Return the (x, y) coordinate for the center point of the cell that contains the specified text.  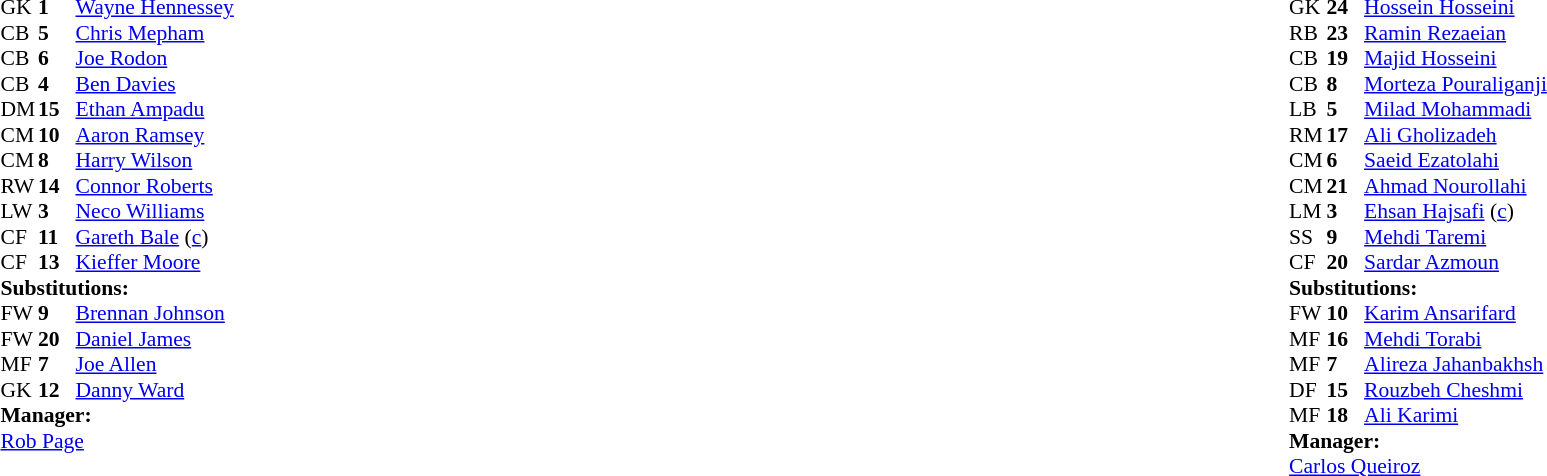
Connor Roberts (155, 186)
16 (1346, 339)
RB (1308, 33)
23 (1346, 33)
Joe Rodon (155, 59)
11 (57, 237)
Joe Allen (155, 365)
Sardar Azmoun (1456, 263)
RW (19, 186)
12 (57, 390)
21 (1346, 186)
Gareth Bale (c) (155, 237)
LW (19, 211)
Ali Gholizadeh (1456, 135)
Ehsan Hajsafi (c) (1456, 211)
Rob Page (116, 441)
Chris Mepham (155, 33)
RM (1308, 135)
Karim Ansarifard (1456, 313)
13 (57, 263)
Kieffer Moore (155, 263)
Mehdi Torabi (1456, 339)
GK (19, 390)
4 (57, 84)
DM (19, 109)
17 (1346, 135)
Alireza Jahanbakhsh (1456, 365)
LM (1308, 211)
Mehdi Taremi (1456, 237)
Ben Davies (155, 84)
Brennan Johnson (155, 313)
Saeid Ezatolahi (1456, 161)
Rouzbeh Cheshmi (1456, 390)
Ali Karimi (1456, 415)
Milad Mohammadi (1456, 109)
Aaron Ramsey (155, 135)
SS (1308, 237)
LB (1308, 109)
Majid Hosseini (1456, 59)
Harry Wilson (155, 161)
DF (1308, 390)
18 (1346, 415)
Neco Williams (155, 211)
19 (1346, 59)
Ahmad Nourollahi (1456, 186)
Ramin Rezaeian (1456, 33)
Ethan Ampadu (155, 109)
Daniel James (155, 339)
14 (57, 186)
Morteza Pouraliganji (1456, 84)
Danny Ward (155, 390)
